Identify which cell holds the provided text, then report its (X, Y) central coordinate. 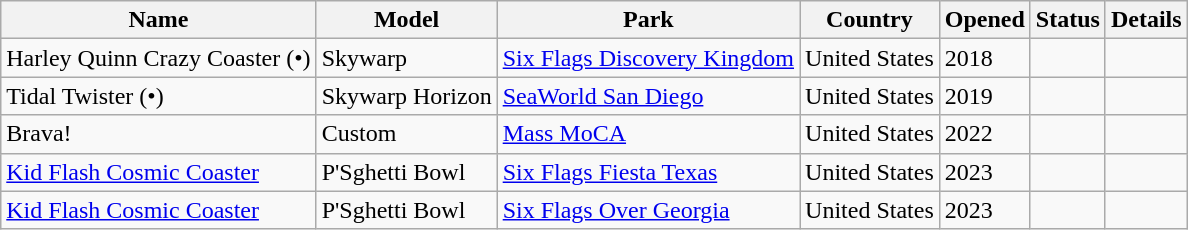
2019 (984, 96)
Six Flags Fiesta Texas (648, 172)
Country (870, 20)
Skywarp Horizon (406, 96)
Opened (984, 20)
Park (648, 20)
Brava! (158, 134)
Six Flags Over Georgia (648, 210)
Model (406, 20)
Harley Quinn Crazy Coaster (•) (158, 58)
Name (158, 20)
Custom (406, 134)
SeaWorld San Diego (648, 96)
Tidal Twister (•) (158, 96)
Skywarp (406, 58)
Mass MoCA (648, 134)
Details (1146, 20)
2018 (984, 58)
Status (1068, 20)
2022 (984, 134)
Six Flags Discovery Kingdom (648, 58)
